Detect which cell encompasses the target text, then output its [X, Y] center coordinate. 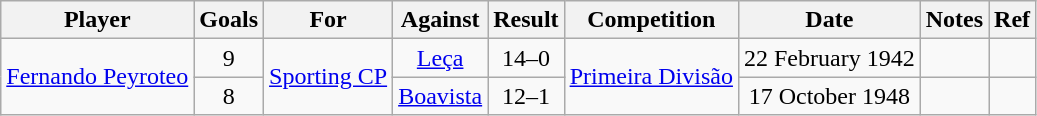
For [328, 20]
Boavista [440, 96]
Against [440, 20]
12–1 [526, 96]
Primeira Divisão [651, 77]
Goals [229, 20]
Fernando Peyroteo [98, 77]
Result [526, 20]
Ref [1012, 20]
Sporting CP [328, 77]
22 February 1942 [829, 58]
Player [98, 20]
14–0 [526, 58]
Competition [651, 20]
Date [829, 20]
Leça [440, 58]
9 [229, 58]
Notes [954, 20]
8 [229, 96]
17 October 1948 [829, 96]
